Determine the (X, Y) coordinate at the center of the cell enclosing the given text.  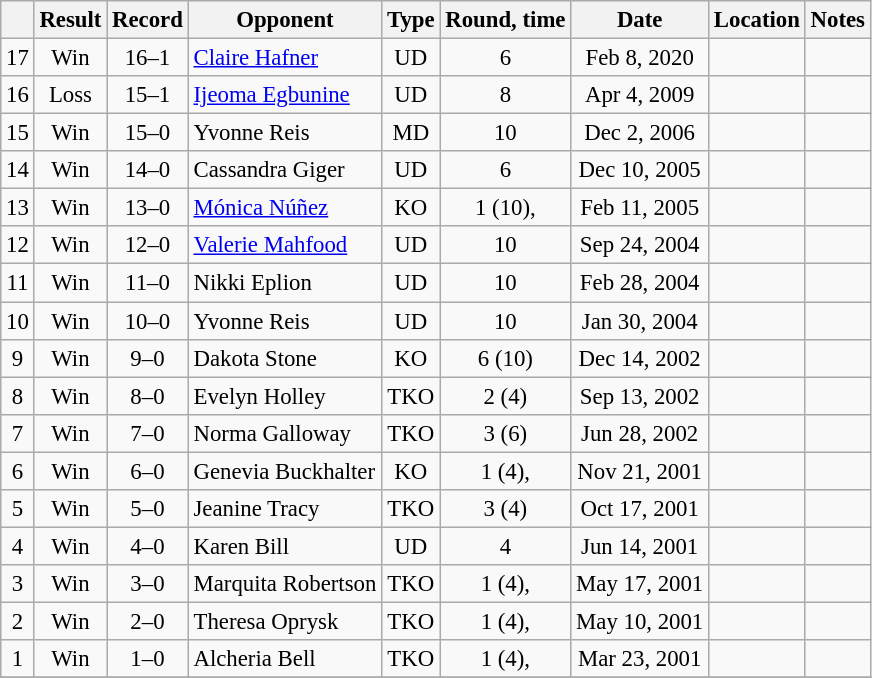
Oct 17, 2001 (640, 509)
Feb 8, 2020 (640, 58)
Mar 23, 2001 (640, 659)
Norma Galloway (284, 433)
Type (411, 20)
Genevia Buckhalter (284, 471)
Evelyn Holley (284, 396)
Theresa Oprysk (284, 621)
Location (758, 20)
7 (18, 433)
Nov 21, 2001 (640, 471)
15–1 (148, 95)
Jun 28, 2002 (640, 433)
Mónica Núñez (284, 208)
Ijeoma Egbunine (284, 95)
Loss (70, 95)
6 (10) (506, 358)
12 (18, 245)
Sep 13, 2002 (640, 396)
Nikki Eplion (284, 283)
1–0 (148, 659)
9 (18, 358)
Notes (838, 20)
Cassandra Giger (284, 170)
Jun 14, 2001 (640, 546)
14 (18, 170)
13–0 (148, 208)
2–0 (148, 621)
14–0 (148, 170)
3 (6) (506, 433)
Marquita Robertson (284, 584)
Claire Hafner (284, 58)
11 (18, 283)
3 (4) (506, 509)
Dec 14, 2002 (640, 358)
Jeanine Tracy (284, 509)
8–0 (148, 396)
Date (640, 20)
Feb 28, 2004 (640, 283)
3–0 (148, 584)
May 10, 2001 (640, 621)
Karen Bill (284, 546)
12–0 (148, 245)
Valerie Mahfood (284, 245)
Jan 30, 2004 (640, 321)
Dec 2, 2006 (640, 133)
Dec 10, 2005 (640, 170)
Feb 11, 2005 (640, 208)
4–0 (148, 546)
13 (18, 208)
1 (18, 659)
5 (18, 509)
Round, time (506, 20)
Opponent (284, 20)
15–0 (148, 133)
Apr 4, 2009 (640, 95)
17 (18, 58)
MD (411, 133)
Alcheria Bell (284, 659)
3 (18, 584)
15 (18, 133)
Record (148, 20)
6–0 (148, 471)
16–1 (148, 58)
7–0 (148, 433)
11–0 (148, 283)
2 (18, 621)
10–0 (148, 321)
2 (4) (506, 396)
Dakota Stone (284, 358)
16 (18, 95)
May 17, 2001 (640, 584)
9–0 (148, 358)
Sep 24, 2004 (640, 245)
1 (10), (506, 208)
5–0 (148, 509)
Result (70, 20)
